Provide the [x, y] coordinate of the cell's center where the given text is located.  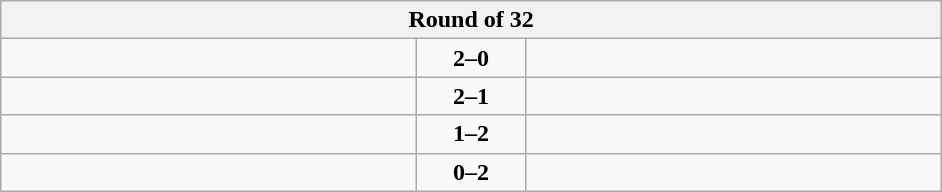
0–2 [472, 172]
2–0 [472, 58]
1–2 [472, 134]
2–1 [472, 96]
Round of 32 [472, 20]
